Return the [X, Y] coordinate for the center point of the cell that contains the specified text.  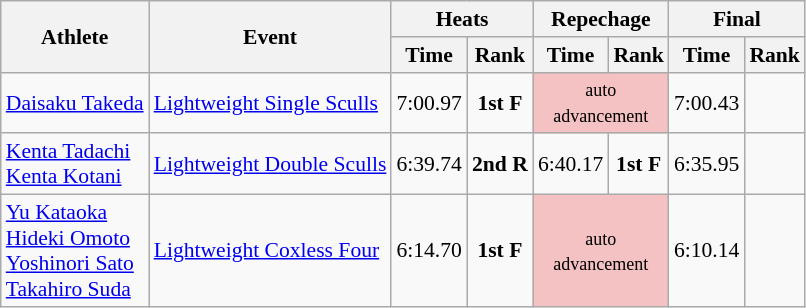
Lightweight Double Sculls [270, 164]
Athlete [75, 36]
Final [737, 19]
Lightweight Coxless Four [270, 251]
Repechage [601, 19]
Daisaku Takeda [75, 102]
6:35.95 [706, 164]
Yu KataokaHideki OmotoYoshinori SatoTakahiro Suda [75, 251]
6:14.70 [428, 251]
Kenta TadachiKenta Kotani [75, 164]
2nd R [500, 164]
6:40.17 [570, 164]
7:00.97 [428, 102]
Lightweight Single Sculls [270, 102]
7:00.43 [706, 102]
6:10.14 [706, 251]
Event [270, 36]
6:39.74 [428, 164]
Heats [462, 19]
